Output the (X, Y) coordinate of the center of the cell containing the given text.  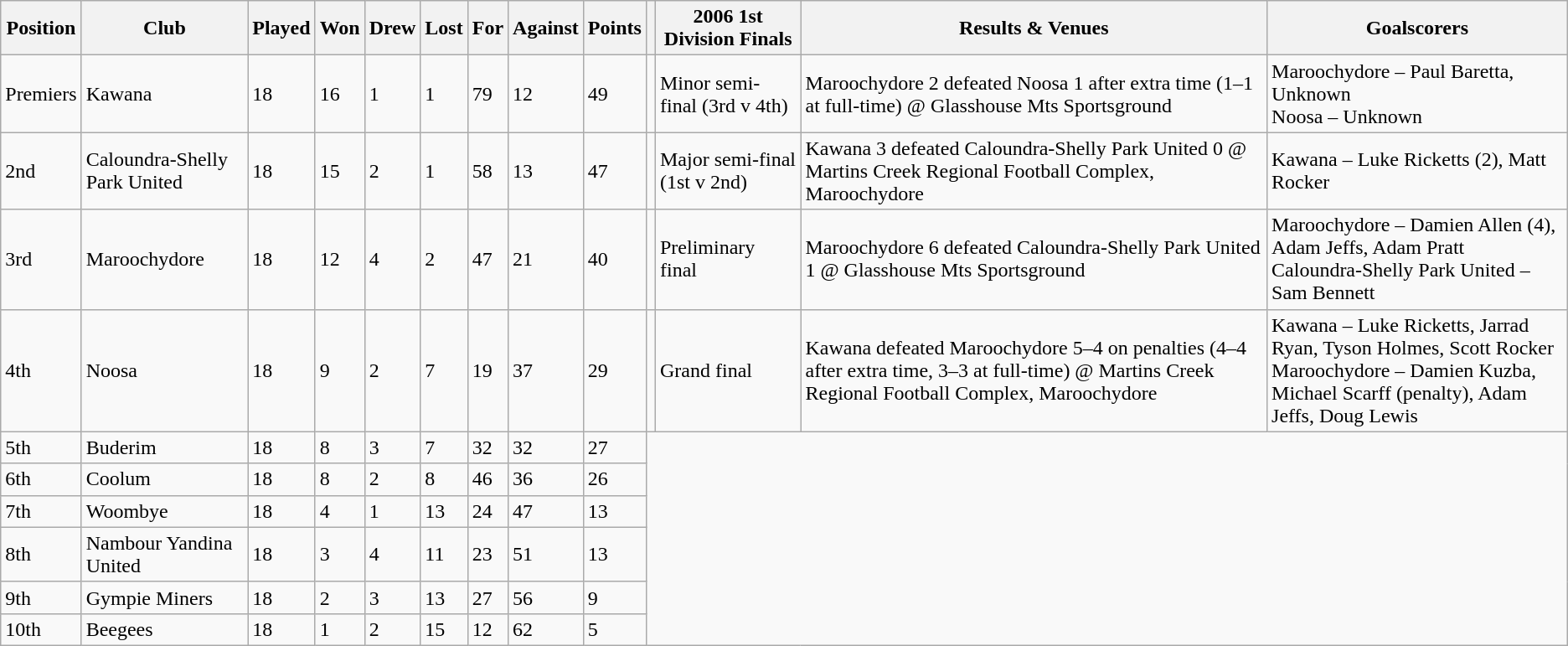
24 (487, 511)
Kawana – Luke Ricketts, Jarrad Ryan, Tyson Holmes, Scott RockerMaroochydore – Damien Kuzba, Michael Scarff (penalty), Adam Jeffs, Doug Lewis (1417, 370)
Beegees (164, 629)
Nambour Yandina United (164, 555)
6th (41, 479)
16 (340, 94)
Gympie Miners (164, 597)
8th (41, 555)
7th (41, 511)
For (487, 28)
26 (615, 479)
36 (546, 479)
Kawana defeated Maroochydore 5–4 on penalties (4–4 after extra time, 3–3 at full-time) @ Martins Creek Regional Football Complex, Maroochydore (1034, 370)
3rd (41, 260)
Major semi-final (1st v 2nd) (728, 171)
Caloundra-Shelly Park United (164, 171)
Preliminary final (728, 260)
Maroochydore – Paul Baretta, UnknownNoosa – Unknown (1417, 94)
9th (41, 597)
Kawana 3 defeated Caloundra-Shelly Park United 0 @ Martins Creek Regional Football Complex, Maroochydore (1034, 171)
79 (487, 94)
11 (444, 555)
Kawana – Luke Ricketts (2), Matt Rocker (1417, 171)
Minor semi-final (3rd v 4th) (728, 94)
Won (340, 28)
5th (41, 447)
Noosa (164, 370)
Maroochydore – Damien Allen (4), Adam Jeffs, Adam PrattCaloundra-Shelly Park United – Sam Bennett (1417, 260)
Lost (444, 28)
Club (164, 28)
21 (546, 260)
Points (615, 28)
Drew (392, 28)
Buderim (164, 447)
Grand final (728, 370)
Played (281, 28)
Goalscorers (1417, 28)
Maroochydore 6 defeated Caloundra-Shelly Park United 1 @ Glasshouse Mts Sportsground (1034, 260)
5 (615, 629)
2nd (41, 171)
62 (546, 629)
46 (487, 479)
2006 1st Division Finals (728, 28)
Maroochydore (164, 260)
40 (615, 260)
Premiers (41, 94)
29 (615, 370)
37 (546, 370)
Kawana (164, 94)
Woombye (164, 511)
23 (487, 555)
56 (546, 597)
Maroochydore 2 defeated Noosa 1 after extra time (1–1 at full-time) @ Glasshouse Mts Sportsground (1034, 94)
49 (615, 94)
10th (41, 629)
Coolum (164, 479)
51 (546, 555)
Results & Venues (1034, 28)
4th (41, 370)
19 (487, 370)
Position (41, 28)
Against (546, 28)
58 (487, 171)
